Output the (X, Y) coordinate of the center of the cell containing the given text.  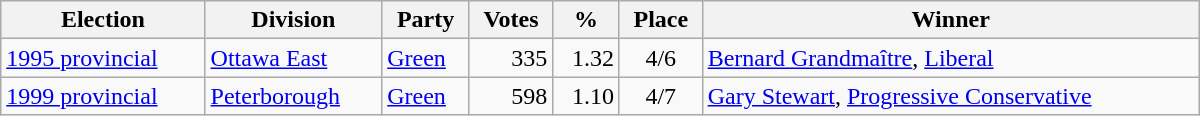
Bernard Grandmaître, Liberal (950, 58)
Winner (950, 20)
598 (510, 96)
4/6 (660, 58)
Election (103, 20)
1999 provincial (103, 96)
4/7 (660, 96)
Votes (510, 20)
1995 provincial (103, 58)
1.10 (586, 96)
Party (426, 20)
Place (660, 20)
1.32 (586, 58)
% (586, 20)
Peterborough (294, 96)
Ottawa East (294, 58)
Gary Stewart, Progressive Conservative (950, 96)
Division (294, 20)
335 (510, 58)
